Extract the (x, y) coordinate from the center of the cell holding the provided text.  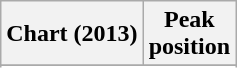
Chart (2013) (72, 34)
Peakposition (189, 34)
